Return (X, Y) of the center of cell containing provided text 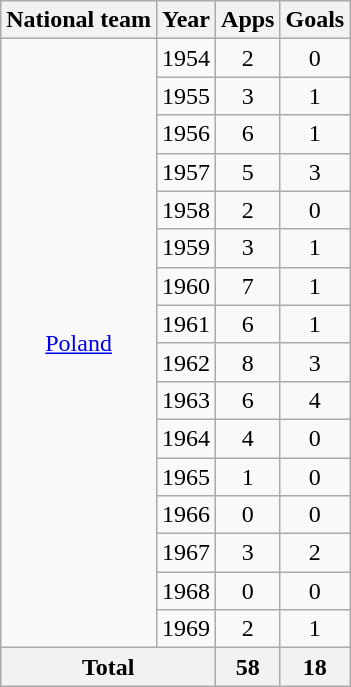
Poland (79, 344)
1963 (186, 400)
1964 (186, 438)
5 (248, 172)
Total (108, 667)
1958 (186, 210)
1966 (186, 515)
58 (248, 667)
1955 (186, 96)
1962 (186, 362)
8 (248, 362)
1961 (186, 324)
1967 (186, 553)
1960 (186, 286)
1956 (186, 134)
Goals (315, 20)
1968 (186, 591)
Apps (248, 20)
1957 (186, 172)
National team (79, 20)
1969 (186, 629)
18 (315, 667)
7 (248, 286)
1959 (186, 248)
1954 (186, 58)
Year (186, 20)
1965 (186, 477)
